Return the (x, y) coordinate for the center point of the cell that contains the specified text.  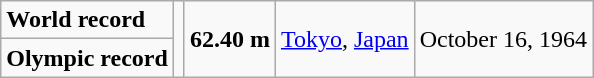
World record (88, 20)
Olympic record (88, 58)
October 16, 1964 (503, 39)
Tokyo, Japan (344, 39)
62.40 m (230, 39)
